Output the (x, y) coordinate of the center of the cell containing the given text.  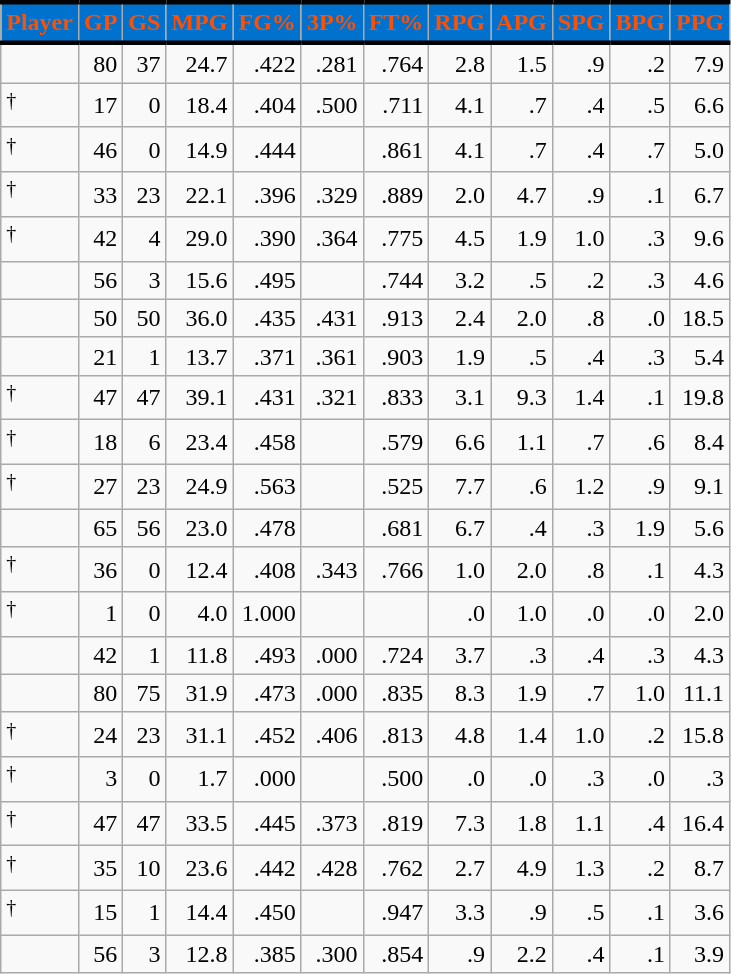
7.3 (460, 824)
.408 (267, 570)
PPG (700, 22)
.450 (267, 912)
13.7 (200, 356)
.819 (396, 824)
1.000 (267, 614)
1.5 (522, 63)
36 (100, 570)
.452 (267, 734)
8.7 (700, 868)
24.9 (200, 486)
Player (40, 22)
24.7 (200, 63)
3.1 (460, 398)
4 (144, 240)
.903 (396, 356)
.861 (396, 150)
27 (100, 486)
23.0 (200, 528)
.775 (396, 240)
.445 (267, 824)
APG (522, 22)
.422 (267, 63)
.681 (396, 528)
14.9 (200, 150)
31.1 (200, 734)
.364 (332, 240)
31.9 (200, 693)
GP (100, 22)
1.2 (581, 486)
.495 (267, 280)
.300 (332, 954)
19.8 (700, 398)
1.3 (581, 868)
5.6 (700, 528)
3.2 (460, 280)
65 (100, 528)
24 (100, 734)
.473 (267, 693)
.889 (396, 194)
22.1 (200, 194)
11.8 (200, 655)
.444 (267, 150)
.766 (396, 570)
29.0 (200, 240)
12.4 (200, 570)
7.7 (460, 486)
16.4 (700, 824)
.329 (332, 194)
2.4 (460, 318)
3.3 (460, 912)
.406 (332, 734)
.764 (396, 63)
SPG (581, 22)
1.8 (522, 824)
18.5 (700, 318)
5.4 (700, 356)
.343 (332, 570)
.321 (332, 398)
.281 (332, 63)
15.6 (200, 280)
FG% (267, 22)
.724 (396, 655)
15 (100, 912)
2.7 (460, 868)
.947 (396, 912)
33.5 (200, 824)
.711 (396, 106)
75 (144, 693)
5.0 (700, 150)
1.7 (200, 780)
18 (100, 442)
18.4 (200, 106)
.458 (267, 442)
7.9 (700, 63)
46 (100, 150)
9.3 (522, 398)
.373 (332, 824)
.442 (267, 868)
21 (100, 356)
33 (100, 194)
9.1 (700, 486)
6 (144, 442)
.435 (267, 318)
.835 (396, 693)
3.9 (700, 954)
.579 (396, 442)
3P% (332, 22)
.762 (396, 868)
14.4 (200, 912)
GS (144, 22)
4.7 (522, 194)
4.0 (200, 614)
4.9 (522, 868)
12.8 (200, 954)
.493 (267, 655)
15.8 (700, 734)
17 (100, 106)
.478 (267, 528)
FT% (396, 22)
3.7 (460, 655)
.525 (396, 486)
.833 (396, 398)
.404 (267, 106)
.744 (396, 280)
23.6 (200, 868)
.390 (267, 240)
3.6 (700, 912)
.396 (267, 194)
BPG (640, 22)
.428 (332, 868)
10 (144, 868)
MPG (200, 22)
35 (100, 868)
37 (144, 63)
4.8 (460, 734)
.563 (267, 486)
9.6 (700, 240)
36.0 (200, 318)
.813 (396, 734)
4.5 (460, 240)
.385 (267, 954)
8.4 (700, 442)
4.6 (700, 280)
RPG (460, 22)
8.3 (460, 693)
2.2 (522, 954)
.371 (267, 356)
.361 (332, 356)
.913 (396, 318)
39.1 (200, 398)
.854 (396, 954)
11.1 (700, 693)
23.4 (200, 442)
2.8 (460, 63)
